Extract the [X, Y] coordinate from the center of the cell holding the provided text.  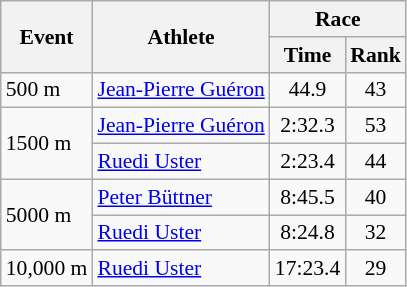
Peter Büttner [180, 197]
44.9 [308, 90]
32 [376, 233]
40 [376, 197]
8:45.5 [308, 197]
10,000 m [47, 269]
2:23.4 [308, 162]
2:32.3 [308, 126]
500 m [47, 90]
Event [47, 36]
Rank [376, 55]
8:24.8 [308, 233]
43 [376, 90]
29 [376, 269]
1500 m [47, 144]
53 [376, 126]
Time [308, 55]
17:23.4 [308, 269]
5000 m [47, 214]
44 [376, 162]
Race [338, 19]
Athlete [180, 36]
